Pinpoint the cell where the given text exists, returning its [X, Y] midpoint coordinate. 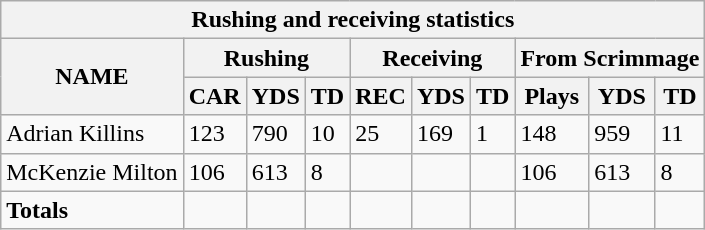
McKenzie Milton [92, 172]
Totals [92, 210]
11 [680, 134]
169 [440, 134]
25 [381, 134]
148 [552, 134]
Rushing [266, 58]
Plays [552, 96]
790 [276, 134]
10 [327, 134]
Adrian Killins [92, 134]
123 [214, 134]
Rushing and receiving statistics [353, 20]
1 [493, 134]
959 [622, 134]
REC [381, 96]
From Scrimmage [610, 58]
CAR [214, 96]
Receiving [432, 58]
NAME [92, 77]
